For the text-containing cell, return its midpoint in (X, Y) coordinate format. 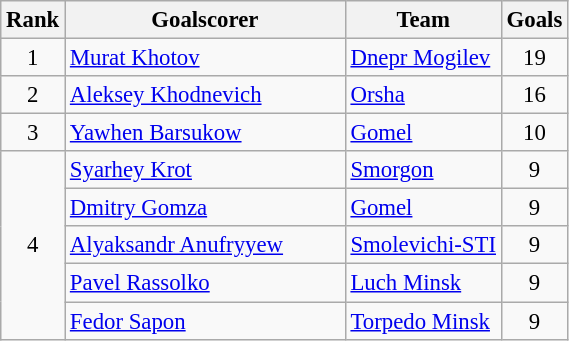
Syarhey Krot (206, 170)
Pavel Rassolko (206, 283)
Goalscorer (206, 20)
16 (534, 95)
Aleksey Khodnevich (206, 95)
Team (423, 20)
Luch Minsk (423, 283)
Smolevichi-STI (423, 245)
Fedor Sapon (206, 321)
Rank (33, 20)
2 (33, 95)
Orsha (423, 95)
Goals (534, 20)
Dnepr Mogilev (423, 58)
10 (534, 133)
Alyaksandr Anufryyew (206, 245)
Yawhen Barsukow (206, 133)
3 (33, 133)
Murat Khotov (206, 58)
1 (33, 58)
4 (33, 245)
Dmitry Gomza (206, 208)
Torpedo Minsk (423, 321)
Smorgon (423, 170)
19 (534, 58)
